Provide the [x, y] coordinate of the cell's center where the given text is located.  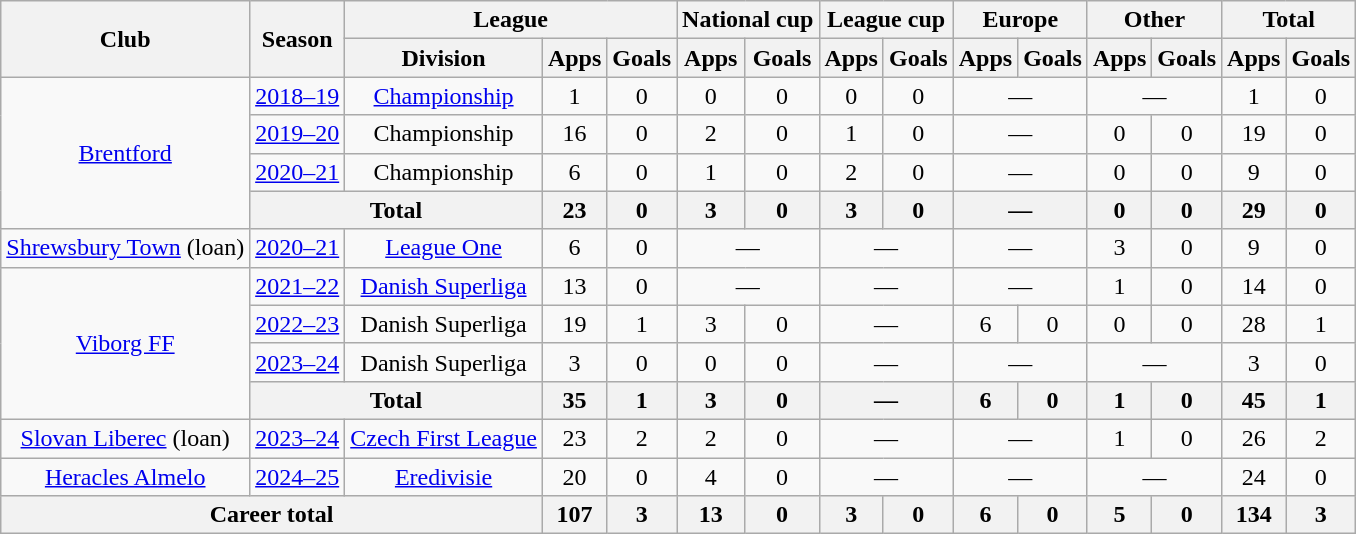
League [511, 20]
16 [574, 134]
Other [1154, 20]
5 [1119, 515]
Eredivisie [444, 477]
2024–25 [298, 477]
134 [1254, 515]
2018–19 [298, 96]
45 [1254, 400]
League One [444, 248]
Czech First League [444, 438]
National cup [748, 20]
Division [444, 58]
29 [1254, 210]
28 [1254, 324]
107 [574, 515]
20 [574, 477]
Europe [1020, 20]
League cup [886, 20]
Career total [272, 515]
2019–20 [298, 134]
24 [1254, 477]
Club [126, 39]
35 [574, 400]
Viborg FF [126, 343]
4 [711, 477]
2022–23 [298, 324]
Season [298, 39]
2021–22 [298, 286]
Shrewsbury Town (loan) [126, 248]
14 [1254, 286]
Slovan Liberec (loan) [126, 438]
Heracles Almelo [126, 477]
Brentford [126, 153]
26 [1254, 438]
